Capture the cell that displays the provided text and extract its [X, Y] central coordinate. 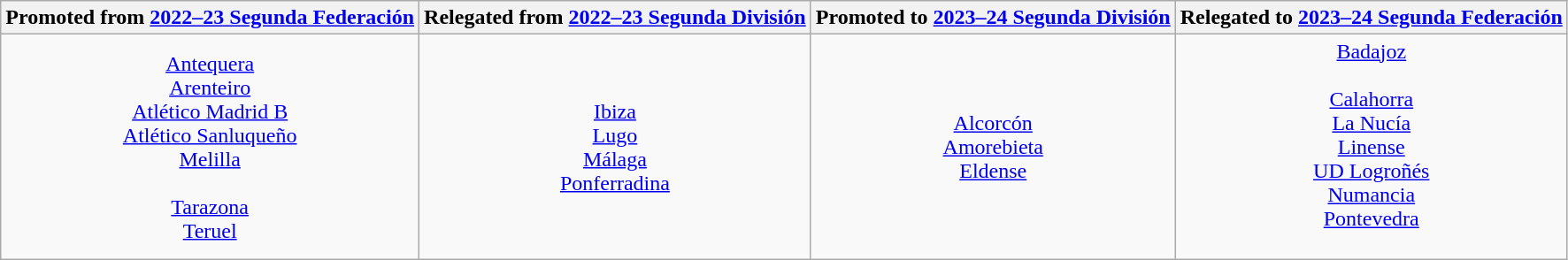
Promoted to 2023–24 Segunda División [993, 18]
Badajoz Calahorra La Nucía Linense UD Logroñés Numancia Pontevedra [1372, 147]
Ibiza Lugo Málaga Ponferradina [616, 147]
Promoted from 2022–23 Segunda Federación [211, 18]
Relegated to 2023–24 Segunda Federación [1372, 18]
Alcorcón Amorebieta Eldense [993, 147]
Antequera Arenteiro Atlético Madrid B Atlético Sanluqueño Melilla Tarazona Teruel [211, 147]
Relegated from 2022–23 Segunda División [616, 18]
